Return (X, Y) of the center of cell containing provided text 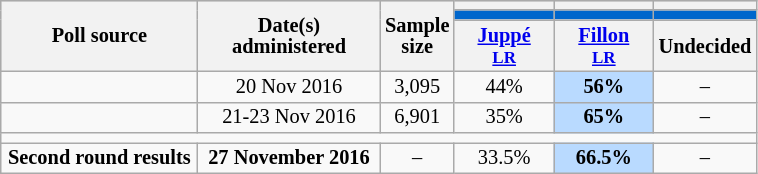
3,095 (417, 86)
FillonLR (604, 46)
Undecided (706, 46)
66.5% (604, 158)
Poll source (100, 36)
33.5% (504, 158)
65% (604, 118)
21-23 Nov 2016 (289, 118)
56% (604, 86)
Date(s)administered (289, 36)
Second round results (100, 158)
20 Nov 2016 (289, 86)
35% (504, 118)
Sample size (417, 36)
27 November 2016 (289, 158)
JuppéLR (504, 46)
6,901 (417, 118)
44% (504, 86)
